Return (X, Y) of the center of cell containing provided text 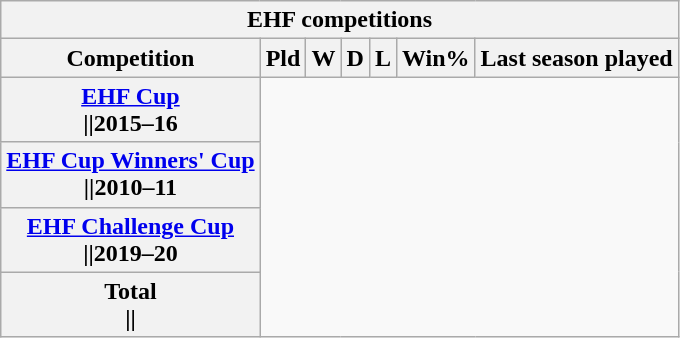
Pld (283, 58)
Competition (130, 58)
D (355, 58)
EHF Cup||2015–16 (130, 110)
Total|| (130, 304)
EHF Challenge Cup||2019–20 (130, 240)
W (324, 58)
Win% (436, 58)
L (382, 58)
EHF Cup Winners' Cup||2010–11 (130, 174)
EHF competitions (340, 20)
Last season played (576, 58)
